From the cell containing the given text, extract its center point as [x, y] coordinate. 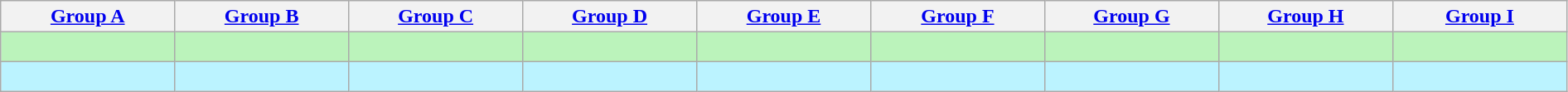
Group G [1131, 17]
Group A [88, 17]
Group E [784, 17]
Group F [958, 17]
Group H [1305, 17]
Group B [262, 17]
Group C [436, 17]
Group D [610, 17]
Group I [1479, 17]
